Locate the cell with the specified text and output its (x, y) center coordinate. 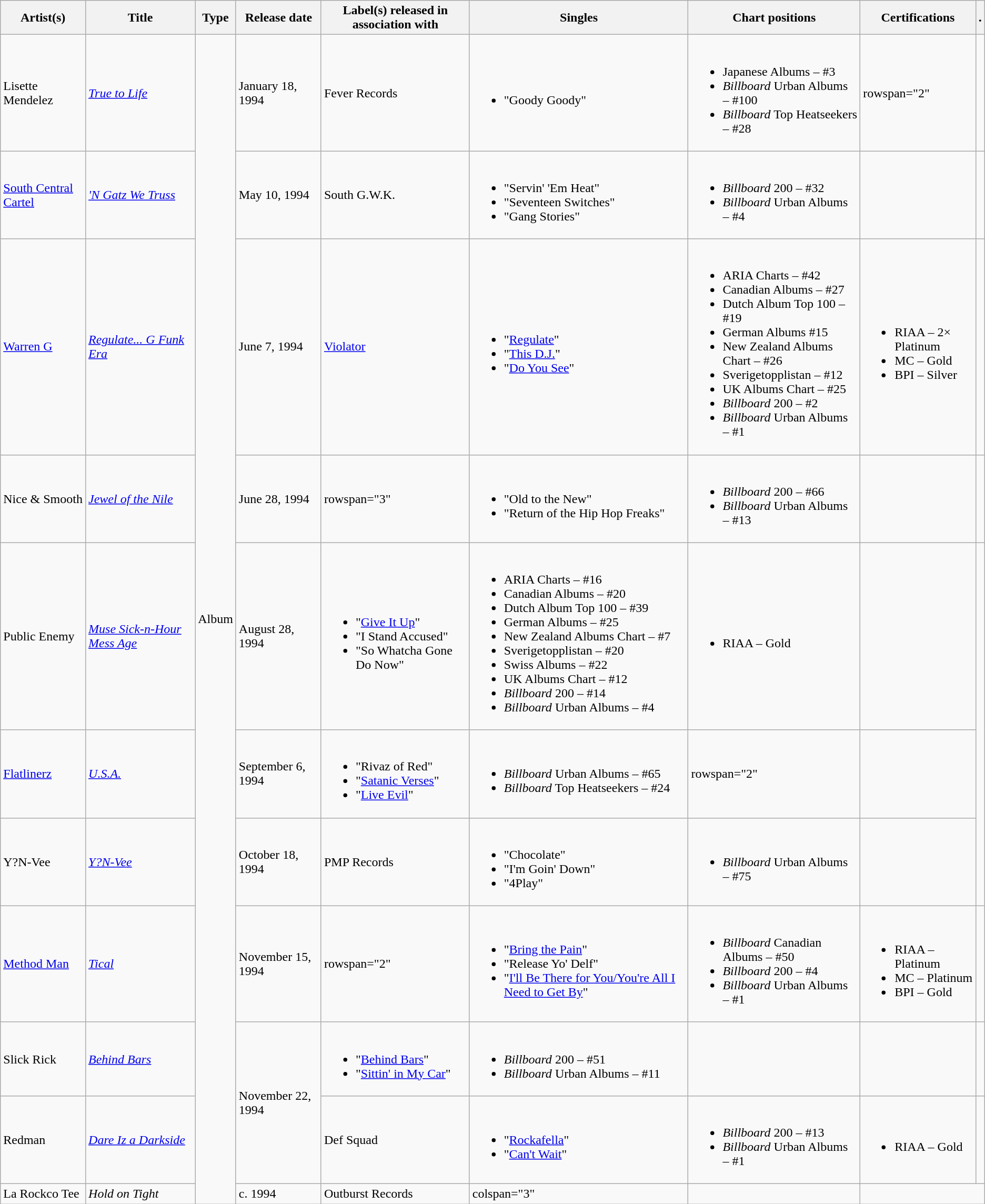
colspan="3" (579, 1193)
Type (216, 18)
November 22, 1994 (278, 1103)
PMP Records (395, 862)
Japanese Albums – #3Billboard Urban Albums – #100Billboard Top Heatseekers – #28 (775, 93)
"Old to the New""Return of the Hip Hop Freaks" (579, 499)
Title (140, 18)
June 28, 1994 (278, 499)
Slick Rick (43, 1059)
Billboard Urban Albums – #65Billboard Top Heatseekers – #24 (579, 774)
"Give It Up""I Stand Accused""So Whatcha Gone Do Now" (395, 636)
U.S.A. (140, 774)
Dare Iz a Darkside (140, 1140)
Billboard 200 – #32Billboard Urban Albums – #4 (775, 195)
Nice & Smooth (43, 499)
"Rockafella""Can't Wait" (579, 1140)
South Central Cartel (43, 195)
Album (216, 619)
. (980, 18)
Billboard Urban Albums – #75 (775, 862)
Flatlinerz (43, 774)
Release date (278, 18)
Regulate... G Funk Era (140, 347)
c. 1994 (278, 1193)
Hold on Tight (140, 1193)
RIAA – 2× PlatinumMC – GoldBPI – Silver (918, 347)
Method Man (43, 964)
Artist(s) (43, 18)
Public Enemy (43, 636)
August 28, 1994 (278, 636)
Outburst Records (395, 1193)
True to Life (140, 93)
Violator (395, 347)
'N Gatz We Truss (140, 195)
South G.W.K. (395, 195)
Billboard 200 – #13Billboard Urban Albums – #1 (775, 1140)
La Rockco Tee (43, 1193)
"Servin' 'Em Heat""Seventeen Switches""Gang Stories" (579, 195)
October 18, 1994 (278, 862)
"Regulate""This D.J.""Do You See" (579, 347)
Billboard Canadian Albums – #50Billboard 200 – #4Billboard Urban Albums – #1 (775, 964)
"Chocolate""I'm Goin' Down""4Play" (579, 862)
"Behind Bars""Sittin' in My Car" (395, 1059)
Label(s) released in association with (395, 18)
January 18, 1994 (278, 93)
"Goody Goody" (579, 93)
Tical (140, 964)
Redman (43, 1140)
Billboard 200 – #66Billboard Urban Albums – #13 (775, 499)
Jewel of the Nile (140, 499)
Lisette Mendelez (43, 93)
Muse Sick-n-Hour Mess Age (140, 636)
Def Squad (395, 1140)
"Bring the Pain""Release Yo' Delf""I'll Be There for You/You're All I Need to Get By" (579, 964)
Certifications (918, 18)
Warren G (43, 347)
September 6, 1994 (278, 774)
Fever Records (395, 93)
May 10, 1994 (278, 195)
November 15, 1994 (278, 964)
Billboard 200 – #51Billboard Urban Albums – #11 (579, 1059)
"Rivaz of Red""Satanic Verses""Live Evil" (395, 774)
Behind Bars (140, 1059)
Chart positions (775, 18)
June 7, 1994 (278, 347)
RIAA – PlatinumMC – PlatinumBPI – Gold (918, 964)
Singles (579, 18)
rowspan="3" (395, 499)
